For the text-containing cell, return its midpoint in [X, Y] coordinate format. 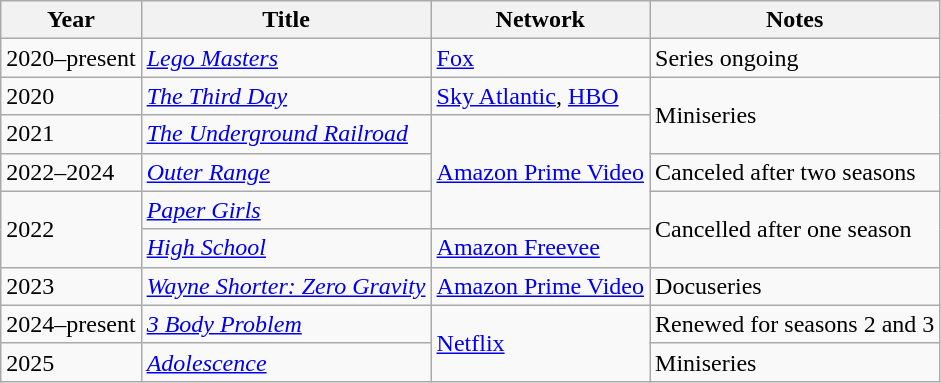
Cancelled after one season [795, 229]
High School [286, 248]
2024–present [71, 324]
Title [286, 20]
Canceled after two seasons [795, 172]
Sky Atlantic, HBO [540, 96]
Network [540, 20]
Year [71, 20]
Fox [540, 58]
2022 [71, 229]
Netflix [540, 343]
2020 [71, 96]
Lego Masters [286, 58]
Paper Girls [286, 210]
Wayne Shorter: Zero Gravity [286, 286]
Amazon Freevee [540, 248]
Renewed for seasons 2 and 3 [795, 324]
2021 [71, 134]
Series ongoing [795, 58]
3 Body Problem [286, 324]
Docuseries [795, 286]
2020–present [71, 58]
Adolescence [286, 362]
2022–2024 [71, 172]
Outer Range [286, 172]
The Underground Railroad [286, 134]
2025 [71, 362]
Notes [795, 20]
2023 [71, 286]
The Third Day [286, 96]
